Capture the cell that displays the provided text and extract its [X, Y] central coordinate. 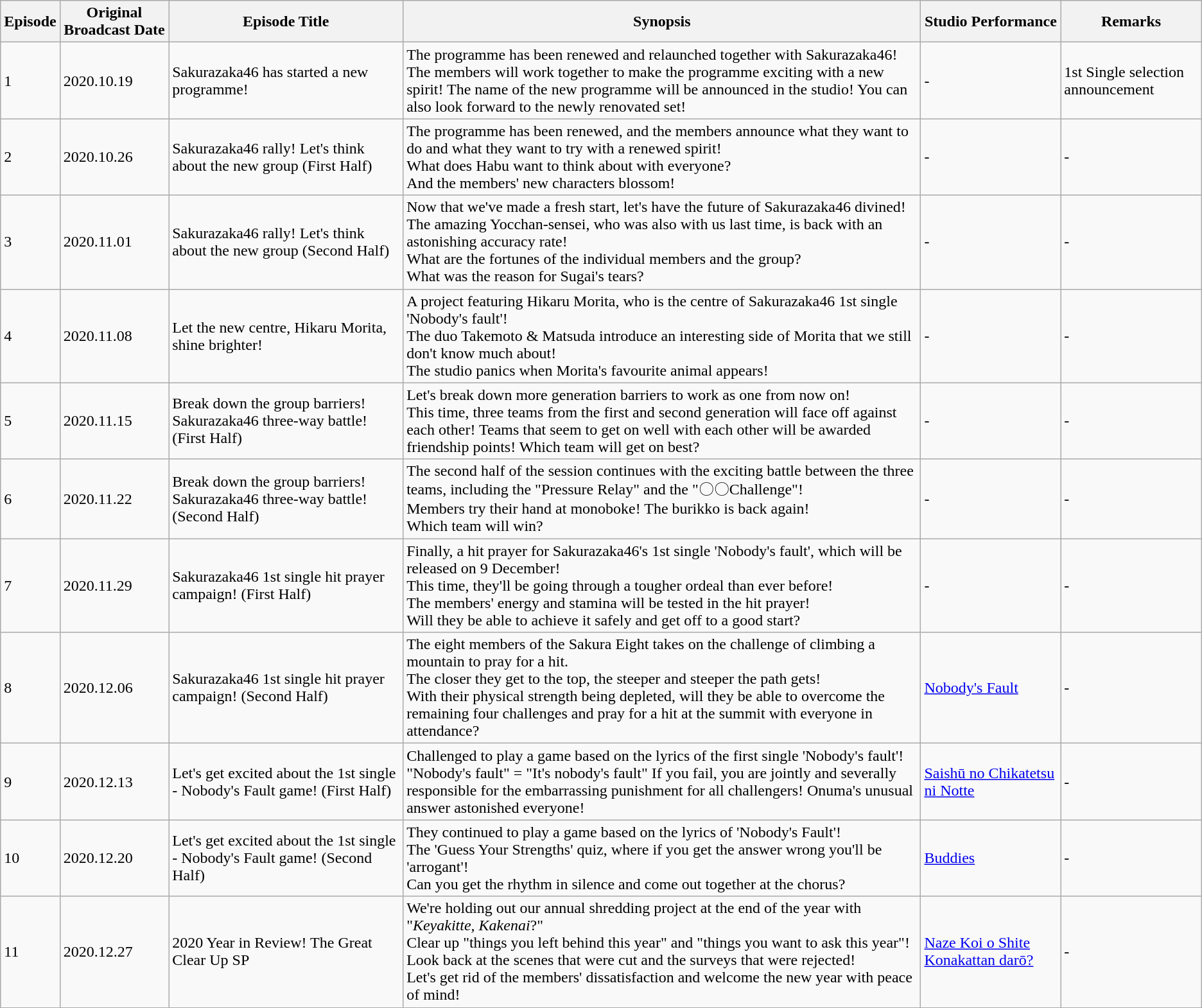
Let's get excited about the 1st single - Nobody's Fault game! (First Half) [286, 782]
Nobody's Fault [991, 688]
9 [30, 782]
Sakurazaka46 has started a new programme! [286, 81]
Original Broadcast Date [114, 22]
Sakurazaka46 1st single hit prayer campaign! (Second Half) [286, 688]
Studio Performance [991, 22]
2020 Year in Review! The Great Clear Up SP [286, 952]
2020.11.08 [114, 336]
2020.12.27 [114, 952]
6 [30, 499]
2020.12.06 [114, 688]
Let the new centre, Hikaru Morita, shine brighter! [286, 336]
Saishū no Chikatetsu ni Notte [991, 782]
Naze Koi o Shite Konakattan darō? [991, 952]
2020.12.13 [114, 782]
Episode [30, 22]
1st Single selection announcement [1131, 81]
2020.11.22 [114, 499]
2020.10.19 [114, 81]
2 [30, 157]
2020.11.29 [114, 586]
Sakurazaka46 rally! Let's think about the new group (First Half) [286, 157]
2020.12.20 [114, 858]
7 [30, 586]
10 [30, 858]
Break down the group barriers! Sakurazaka46 three-way battle! (First Half) [286, 421]
Buddies [991, 858]
2020.10.26 [114, 157]
2020.11.01 [114, 242]
Sakurazaka46 rally! Let's think about the new group (Second Half) [286, 242]
1 [30, 81]
5 [30, 421]
Break down the group barriers! Sakurazaka46 three-way battle! (Second Half) [286, 499]
8 [30, 688]
11 [30, 952]
Remarks [1131, 22]
Episode Title [286, 22]
3 [30, 242]
4 [30, 336]
Synopsis [662, 22]
Sakurazaka46 1st single hit prayer campaign! (First Half) [286, 586]
Let's get excited about the 1st single - Nobody's Fault game! (Second Half) [286, 858]
2020.11.15 [114, 421]
